For the text-containing cell, return its midpoint in [X, Y] coordinate format. 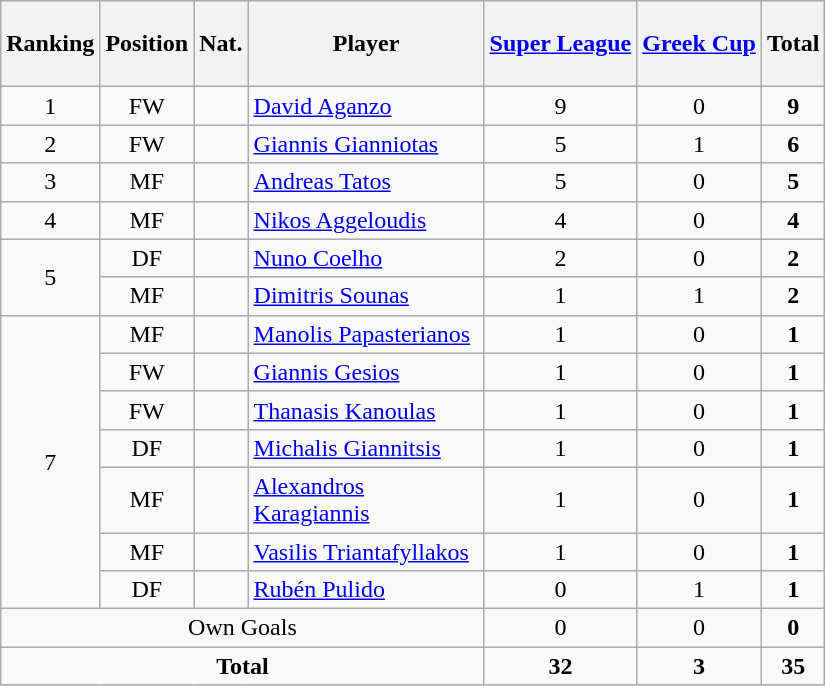
Nuno Coelho [366, 258]
Nikos Aggeloudis [366, 220]
Thanasis Kanoulas [366, 410]
Rubén Pulido [366, 590]
Player [366, 44]
David Aganzo [366, 106]
Own Goals [242, 628]
32 [560, 666]
Position [147, 44]
Dimitris Sounas [366, 296]
Alexandros Karagiannis [366, 500]
Vasilis Triantafyllakos [366, 551]
Super League [560, 44]
6 [793, 144]
Giannis Gianniotas [366, 144]
Greek Cup [700, 44]
35 [793, 666]
Manolis Papasterianos [366, 334]
Giannis Gesios [366, 372]
Ranking [50, 44]
Michalis Giannitsis [366, 448]
Andreas Tatos [366, 182]
Nat. [221, 44]
7 [50, 462]
